Provide the [X, Y] coordinate of the cell's center where the given text is located.  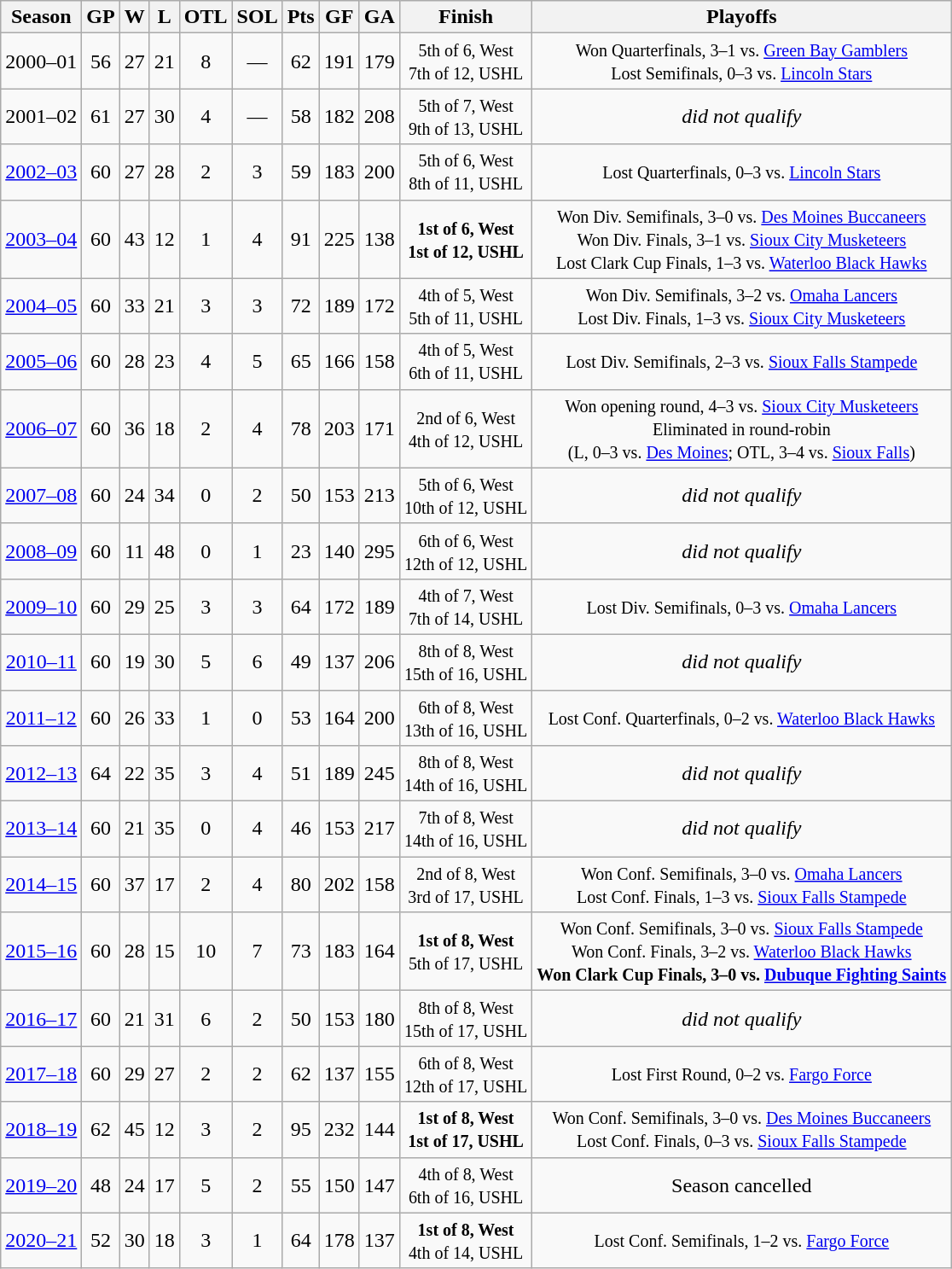
166 [340, 362]
1st of 8, West4th of 14, USHL [466, 1241]
1st of 8, West5th of 17, USHL [466, 952]
Won Quarterfinals, 3–1 vs. Green Bay GamblersLost Semifinals, 0–3 vs. Lincoln Stars [742, 61]
2010–11 [41, 662]
2002–03 [41, 172]
232 [340, 1130]
213 [379, 495]
61 [101, 116]
8th of 8, West15th of 16, USHL [466, 662]
2011–12 [41, 717]
208 [379, 116]
Lost Div. Semifinals, 0–3 vs. Omaha Lancers [742, 606]
22 [135, 773]
51 [300, 773]
19 [135, 662]
11 [135, 551]
15 [164, 952]
179 [379, 61]
5th of 6, West8th of 11, USHL [466, 172]
2008–09 [41, 551]
GA [379, 17]
Won Conf. Semifinals, 3–0 vs. Omaha LancersLost Conf. Finals, 1–3 vs. Sioux Falls Stampede [742, 884]
Pts [300, 17]
Season [41, 17]
2015–16 [41, 952]
4th of 5, West6th of 11, USHL [466, 362]
5th of 6, West7th of 12, USHL [466, 61]
138 [379, 239]
2016–17 [41, 1019]
6th of 8, West12th of 17, USHL [466, 1074]
8 [206, 61]
295 [379, 551]
2018–19 [41, 1130]
2001–02 [41, 116]
78 [300, 428]
155 [379, 1074]
2014–15 [41, 884]
37 [135, 884]
7th of 8, West14th of 16, USHL [466, 830]
1st of 6, West1st of 12, USHL [466, 239]
Playoffs [742, 17]
5th of 6, West10th of 12, USHL [466, 495]
GP [101, 17]
Won Conf. Semifinals, 3–0 vs. Sioux Falls StampedeWon Conf. Finals, 3–2 vs. Waterloo Black HawksWon Clark Cup Finals, 3–0 vs. Dubuque Fighting Saints [742, 952]
150 [340, 1185]
4th of 5, West5th of 11, USHL [466, 306]
58 [300, 116]
191 [340, 61]
5th of 7, West9th of 13, USHL [466, 116]
72 [300, 306]
182 [340, 116]
2nd of 8, West3rd of 17, USHL [466, 884]
Won Div. Semifinals, 3–0 vs. Des Moines BuccaneersWon Div. Finals, 3–1 vs. Sioux City MusketeersLost Clark Cup Finals, 1–3 vs. Waterloo Black Hawks [742, 239]
6th of 6, West12th of 12, USHL [466, 551]
2020–21 [41, 1241]
2019–20 [41, 1185]
178 [340, 1241]
49 [300, 662]
55 [300, 1185]
2nd of 6, West4th of 12, USHL [466, 428]
36 [135, 428]
Won Div. Semifinals, 3–2 vs. Omaha LancersLost Div. Finals, 1–3 vs. Sioux City Musketeers [742, 306]
L [164, 17]
OTL [206, 17]
SOL [258, 17]
171 [379, 428]
Season cancelled [742, 1185]
2012–13 [41, 773]
2006–07 [41, 428]
144 [379, 1130]
7 [258, 952]
6th of 8, West13th of 16, USHL [466, 717]
Won opening round, 4–3 vs. Sioux City MusketeersEliminated in round-robin(L, 0–3 vs. Des Moines; OTL, 3–4 vs. Sioux Falls) [742, 428]
2013–14 [41, 830]
2003–04 [41, 239]
25 [164, 606]
1st of 8, West1st of 17, USHL [466, 1130]
202 [340, 884]
31 [164, 1019]
217 [379, 830]
59 [300, 172]
80 [300, 884]
65 [300, 362]
Lost Conf. Quarterfinals, 0–2 vs. Waterloo Black Hawks [742, 717]
45 [135, 1130]
Finish [466, 17]
2000–01 [41, 61]
34 [164, 495]
GF [340, 17]
8th of 8, West14th of 16, USHL [466, 773]
91 [300, 239]
180 [379, 1019]
Won Conf. Semifinals, 3–0 vs. Des Moines BuccaneersLost Conf. Finals, 0–3 vs. Sioux Falls Stampede [742, 1130]
26 [135, 717]
Lost Conf. Semifinals, 1–2 vs. Fargo Force [742, 1241]
2009–10 [41, 606]
56 [101, 61]
95 [300, 1130]
8th of 8, West15th of 17, USHL [466, 1019]
53 [300, 717]
2005–06 [41, 362]
206 [379, 662]
4th of 8, West6th of 16, USHL [466, 1185]
2007–08 [41, 495]
140 [340, 551]
Lost Quarterfinals, 0–3 vs. Lincoln Stars [742, 172]
46 [300, 830]
73 [300, 952]
225 [340, 239]
2017–18 [41, 1074]
52 [101, 1241]
10 [206, 952]
4th of 7, West7th of 14, USHL [466, 606]
245 [379, 773]
Lost Div. Semifinals, 2–3 vs. Sioux Falls Stampede [742, 362]
W [135, 17]
43 [135, 239]
203 [340, 428]
2004–05 [41, 306]
Lost First Round, 0–2 vs. Fargo Force [742, 1074]
147 [379, 1185]
